Pinpoint the cell where the given text exists, returning its [X, Y] midpoint coordinate. 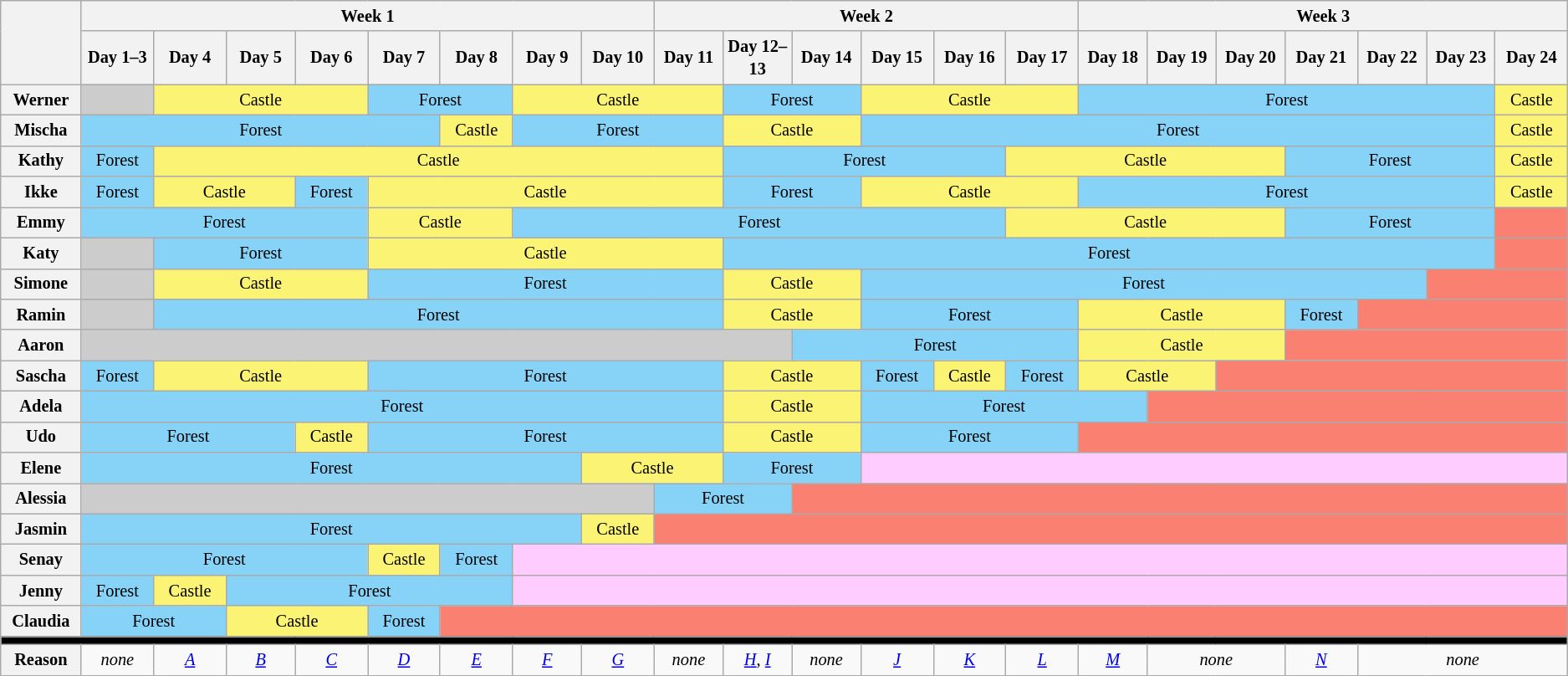
Day 14 [826, 58]
Reason [41, 659]
Alessia [41, 499]
Day 24 [1532, 58]
Week 3 [1323, 15]
Day 21 [1321, 58]
J [896, 659]
Ikke [41, 192]
B [260, 659]
Aaron [41, 345]
Ramin [41, 315]
Day 4 [191, 58]
Day 23 [1461, 58]
Day 20 [1250, 58]
Day 10 [617, 58]
Day 16 [970, 58]
Day 11 [688, 58]
Kathy [41, 161]
C [331, 659]
E [477, 659]
Day 15 [896, 58]
Emmy [41, 223]
K [970, 659]
G [617, 659]
Week 2 [866, 15]
Senay [41, 559]
L [1042, 659]
Day 8 [477, 58]
Day 7 [405, 58]
Jasmin [41, 529]
Werner [41, 100]
Day 9 [547, 58]
Week 1 [368, 15]
Elene [41, 469]
F [547, 659]
N [1321, 659]
Day 12–13 [758, 58]
Sascha [41, 376]
Day 22 [1392, 58]
A [191, 659]
Katy [41, 253]
Day 17 [1042, 58]
H, I [758, 659]
Adela [41, 407]
Day 18 [1113, 58]
Simone [41, 284]
Claudia [41, 621]
Day 5 [260, 58]
M [1113, 659]
D [405, 659]
Day 19 [1182, 58]
Day 1–3 [117, 58]
Day 6 [331, 58]
Mischa [41, 131]
Udo [41, 437]
Jenny [41, 591]
